Determine the [X, Y] coordinate at the center of the cell enclosing the given text.  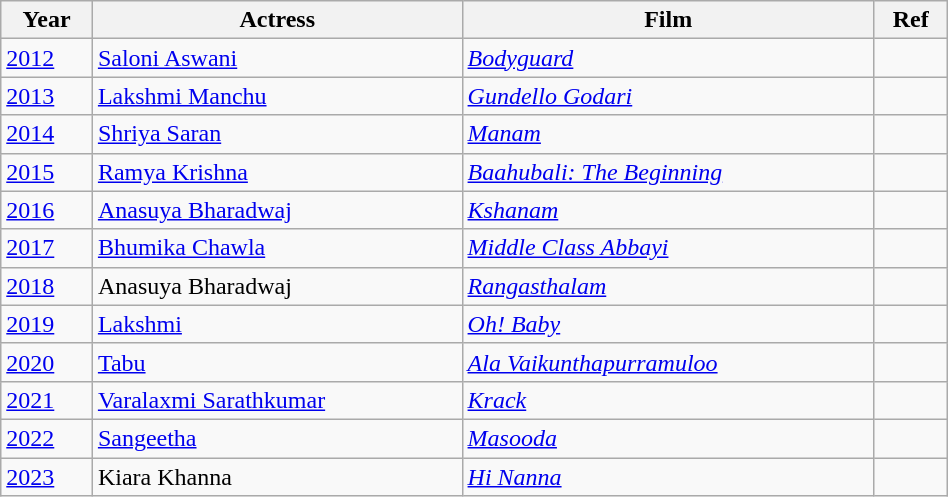
Ramya Krishna [277, 172]
Rangasthalam [668, 286]
Shriya Saran [277, 134]
Kiara Khanna [277, 477]
Film [668, 20]
Actress [277, 20]
Ala Vaikunthapurramuloo [668, 362]
2013 [47, 96]
2020 [47, 362]
Bodyguard [668, 58]
Bhumika Chawla [277, 248]
2017 [47, 248]
Masooda [668, 438]
Varalaxmi Sarathkumar [277, 400]
2012 [47, 58]
Manam [668, 134]
Krack [668, 400]
Kshanam [668, 210]
Gundello Godari [668, 96]
Sangeetha [277, 438]
Oh! Baby [668, 324]
2018 [47, 286]
2021 [47, 400]
Baahubali: The Beginning [668, 172]
Lakshmi Manchu [277, 96]
2016 [47, 210]
2022 [47, 438]
Year [47, 20]
Lakshmi [277, 324]
2019 [47, 324]
Tabu [277, 362]
2015 [47, 172]
2014 [47, 134]
Middle Class Abbayi [668, 248]
Ref [910, 20]
2023 [47, 477]
Hi Nanna [668, 477]
Saloni Aswani [277, 58]
